From the cell containing the given text, extract its center point as (x, y) coordinate. 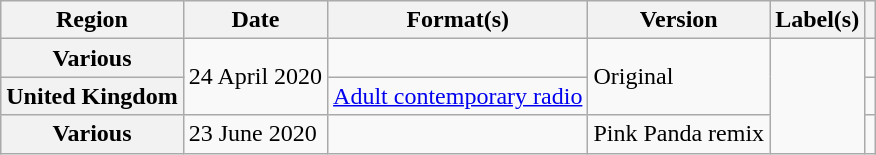
United Kingdom (92, 96)
Region (92, 20)
Version (679, 20)
Label(s) (818, 20)
24 April 2020 (255, 77)
Pink Panda remix (679, 134)
Format(s) (458, 20)
Adult contemporary radio (458, 96)
23 June 2020 (255, 134)
Original (679, 77)
Date (255, 20)
